From the cell containing the given text, extract its center point as (X, Y) coordinate. 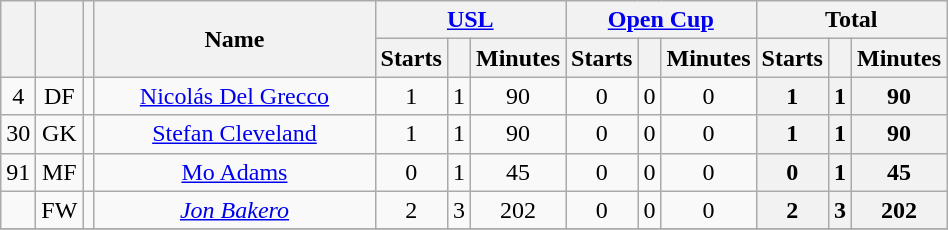
DF (60, 96)
Stefan Cleveland (234, 134)
GK (60, 134)
Nicolás Del Grecco (234, 96)
Mo Adams (234, 172)
USL (470, 20)
Open Cup (662, 20)
MF (60, 172)
Jon Bakero (234, 210)
FW (60, 210)
4 (18, 96)
Name (234, 39)
30 (18, 134)
91 (18, 172)
Total (852, 20)
